Detect which cell encompasses the target text, then output its (X, Y) center coordinate. 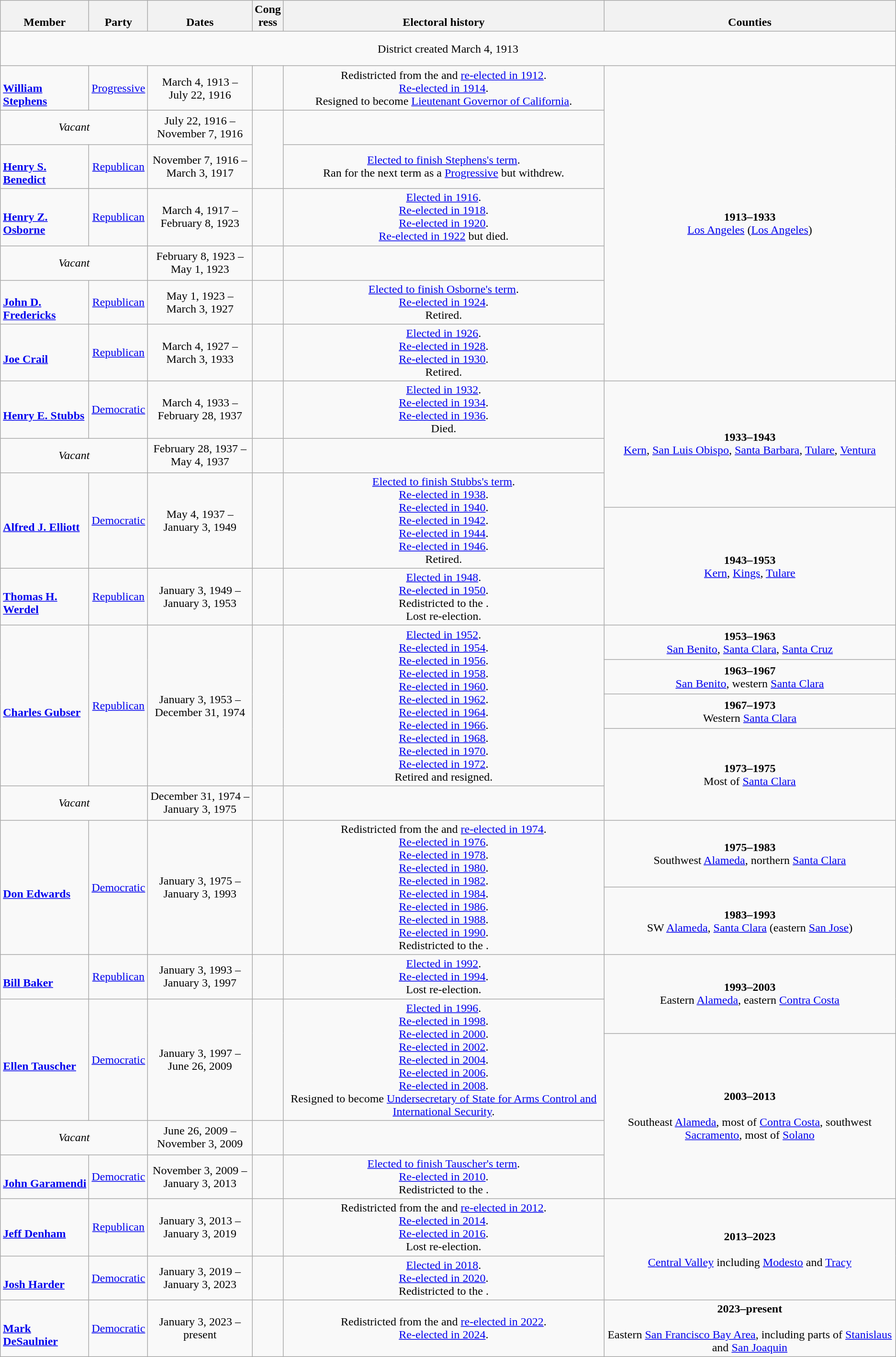
January 3, 2013 –January 3, 2019 (200, 1227)
Progressive (119, 88)
Member (45, 16)
2023–presentEastern San Francisco Bay Area, including parts of Stanislaus and San Joaquin (750, 1329)
Ellen Tauscher (45, 1059)
1967–1973Western Santa Clara (750, 711)
Redistricted from the and re-elected in 2012.Re-elected in 2014.Re-elected in 2016.Lost re-election. (443, 1227)
July 22, 1916 –November 7, 1916 (200, 127)
Elected in 1932.Re-elected in 1934.Re-elected in 1936.Died. (443, 410)
1975–1983Southwest Alameda, northern Santa Clara (750, 854)
November 7, 1916 –March 3, 1917 (200, 167)
2003–2013Southeast Alameda, most of Contra Costa, southwest Sacramento, most of Solano (750, 1116)
January 3, 2019 –January 3, 2023 (200, 1278)
Elected to finish Stubbs's term.Re-elected in 1938.Re-elected in 1940.Re-elected in 1942.Re-elected in 1944.Re-elected in 1946.Retired. (443, 520)
Elected in 1916.Re-elected in 1918.Re-elected in 1920.Re-elected in 1922 but died. (443, 217)
May 1, 1923 –March 3, 1927 (200, 302)
Mark DeSaulnier (45, 1329)
Elected in 1992.Re-elected in 1994.Lost re-election. (443, 976)
Charles Gubser (45, 706)
Congress (268, 16)
District created March 4, 1913 (448, 49)
Jeff Denham (45, 1227)
June 26, 2009 –November 3, 2009 (200, 1138)
Henry E. Stubbs (45, 410)
Henry S. Benedict (45, 167)
Dates (200, 16)
May 4, 1937 –January 3, 1949 (200, 520)
Redistricted from the and re-elected in 2022.Re-elected in 2024. (443, 1329)
January 3, 2023 –present (200, 1329)
March 4, 1913 –July 22, 1916 (200, 88)
Thomas H. Werdel (45, 596)
December 31, 1974 –January 3, 1975 (200, 803)
William Stephens (45, 88)
Counties (750, 16)
February 28, 1937 –May 4, 1937 (200, 455)
Elected in 1948.Re-elected in 1950.Redistricted to the .Lost re-election. (443, 596)
Elected in 1926.Re-elected in 1928.Re-elected in 1930.Retired. (443, 352)
Henry Z. Osborne (45, 217)
Party (119, 16)
Redistricted from the and re-elected in 1912.Re-elected in 1914.Resigned to become Lieutenant Governor of California. (443, 88)
Elected to finish Osborne's term.Re-elected in 1924.Retired. (443, 302)
1973–1975Most of Santa Clara (750, 774)
January 3, 1949 –January 3, 1953 (200, 596)
Josh Harder (45, 1278)
March 4, 1933 –February 28, 1937 (200, 410)
March 4, 1927 –March 3, 1933 (200, 352)
January 3, 1993 –January 3, 1997 (200, 976)
March 4, 1917 –February 8, 1923 (200, 217)
John Garamendi (45, 1177)
1993–2003Eastern Alameda, eastern Contra Costa (750, 994)
Don Edwards (45, 887)
1953–1963San Benito, Santa Clara, Santa Cruz (750, 642)
1943–1953Kern, Kings, Tulare (750, 566)
February 8, 1923 –May 1, 1923 (200, 263)
Joe Crail (45, 352)
1913–1933Los Angeles (Los Angeles) (750, 224)
1963–1967San Benito, western Santa Clara (750, 677)
Elected in 2018.Re-elected in 2020.Redistricted to the . (443, 1278)
Bill Baker (45, 976)
January 3, 1997 –June 26, 2009 (200, 1059)
1933–1943Kern, San Luis Obispo, Santa Barbara, Tulare, Ventura (750, 444)
November 3, 2009 –January 3, 2013 (200, 1177)
Elected to finish Stephens's term.Ran for the next term as a Progressive but withdrew. (443, 167)
Elected to finish Tauscher's term.Re-elected in 2010.Redistricted to the . (443, 1177)
January 3, 1953 –December 31, 1974 (200, 706)
Alfred J. Elliott (45, 520)
2013–2023Central Valley including Modesto and Tracy (750, 1249)
1983–1993SW Alameda, Santa Clara (eastern San Jose) (750, 921)
January 3, 1975 –January 3, 1993 (200, 887)
John D. Fredericks (45, 302)
Electoral history (443, 16)
